Provide the (X, Y) coordinate of the cell's center where the given text is located.  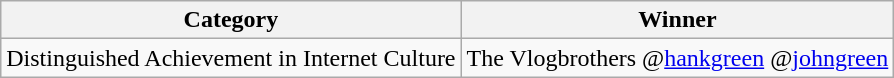
Category (231, 20)
The Vlogbrothers @hankgreen @johngreen (678, 58)
Distinguished Achievement in Internet Culture (231, 58)
Winner (678, 20)
